Determine the [X, Y] coordinate at the center of the cell enclosing the given text.  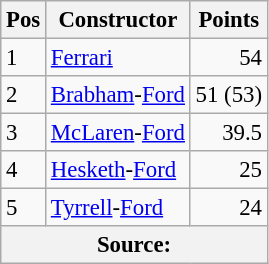
39.5 [228, 133]
McLaren-Ford [118, 133]
Brabham-Ford [118, 95]
Ferrari [118, 58]
Hesketh-Ford [118, 170]
Tyrrell-Ford [118, 208]
24 [228, 208]
Source: [134, 245]
54 [228, 58]
25 [228, 170]
Constructor [118, 20]
Points [228, 20]
Pos [24, 20]
51 (53) [228, 95]
4 [24, 170]
5 [24, 208]
3 [24, 133]
1 [24, 58]
2 [24, 95]
